From the cell containing the given text, extract its center point as [X, Y] coordinate. 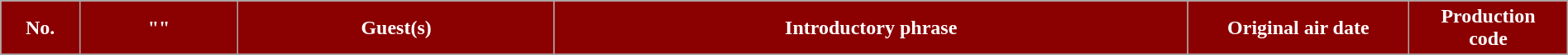
"" [159, 28]
Original air date [1298, 28]
No. [41, 28]
Introductory phrase [870, 28]
Guest(s) [397, 28]
Production code [1489, 28]
